Output the [X, Y] coordinate of the center of the cell containing the given text.  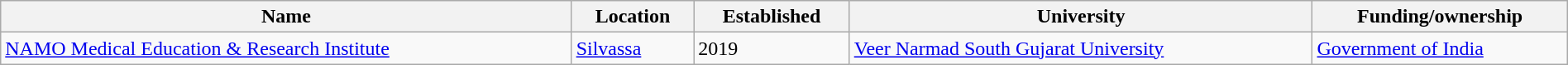
Location [633, 17]
Established [772, 17]
Government of India [1440, 48]
Veer Narmad South Gujarat University [1081, 48]
University [1081, 17]
Silvassa [633, 48]
Funding/ownership [1440, 17]
NAMO Medical Education & Research Institute [286, 48]
2019 [772, 48]
Name [286, 17]
